Provide the (x, y) coordinate of the cell's center where the given text is located.  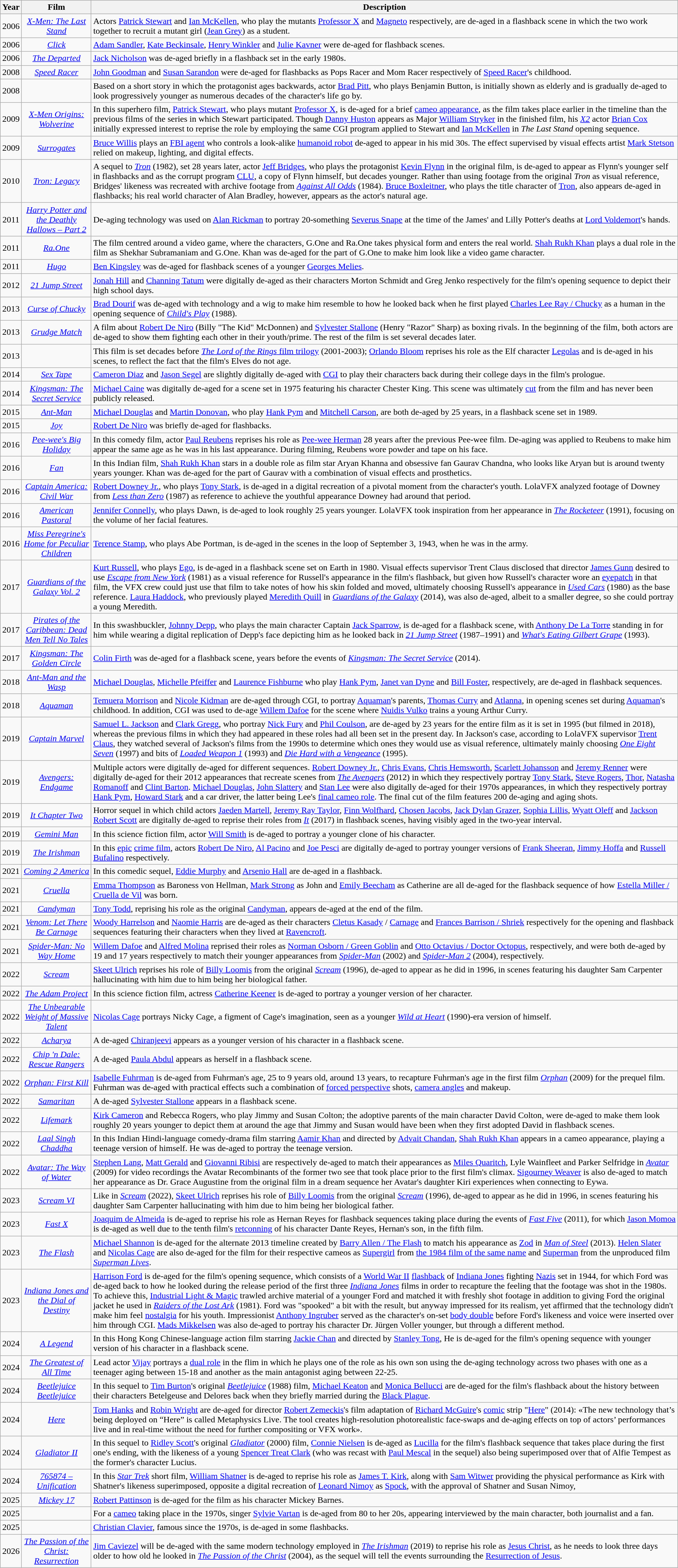
Christian Clavier, famous since the 1970s, is de-aged in some flashbacks. (385, 1527)
Scream VI (56, 1201)
Candyman (56, 909)
Pee-wee's Big Holiday (56, 444)
Kingsman: The Secret Service (56, 393)
John Goodman and Susan Sarandon were de-aged for flashbacks as Pops Racer and Mom Racer respectively of Speed Racer's childhood. (385, 72)
The Adam Project (56, 993)
In this comedic sequel, Eddie Murphy and Arsenio Hall are de-aged in a flashback. (385, 871)
It Chapter Two (56, 815)
Captain Marvel (56, 739)
Colin Firth was de-aged for a flashback scene, years before the events of Kingsman: The Secret Service (2014). (385, 658)
Acharya (56, 1040)
Ant-Man and the Wasp (56, 682)
Ant-Man (56, 412)
Ra.One (56, 248)
In this science fiction film, actress Catherine Keener is de-aged to portray a younger version of her character. (385, 993)
Samaritan (56, 1101)
Laal Singh Chaddha (56, 1143)
21 Jump Street (56, 285)
The Departed (56, 58)
Jack Nicholson was de-aged briefly in a flashback set in the early 1980s. (385, 58)
Venom: Let There Be Carnage (56, 927)
Coming 2 America (56, 871)
Pirates of the Caribbean: Dead Men Tell No Tales (56, 630)
Lifemark (56, 1120)
Surrogates (56, 148)
Avatar: The Way of Water (56, 1172)
Sex Tape (56, 375)
The Irishman (56, 853)
Grudge Match (56, 333)
The Greatest of All Time (56, 1367)
765874 – Unification (56, 1481)
In this science fiction film, actor Will Smith is de-aged to portray a younger clone of his character. (385, 834)
A de-aged Paula Abdul appears as herself in a flashback scene. (385, 1059)
The Flash (56, 1252)
Here (56, 1419)
Gladiator II (56, 1452)
Joy (56, 426)
Cameron Diaz and Jason Segel are slightly digitally de-aged with CGI to play their characters back during their college days in the film's prologue. (385, 375)
Adam Sandler, Kate Beckinsale, Henry Winkler and Julie Kavner were de-aged for flashback scenes. (385, 45)
Year (11, 7)
Fan (56, 468)
Fast X (56, 1224)
Avengers: Endgame (56, 782)
Indiana Jones and the Dial of Destiny (56, 1301)
Robert Pattinson is de-aged for the film as his character Mickey Barnes. (385, 1500)
Terence Stamp, who plays Abe Portman, is de-aged in the scenes in the loop of September 3, 1943, when he was in the army. (385, 543)
Hugo (56, 266)
Michael Douglas and Martin Donovan, who play Hank Pym and Mitchell Carson, are both de-aged by 25 years, in a flashback scene set in 1989. (385, 412)
2012 (11, 285)
The Passion of the Christ: Resurrection (56, 1551)
Aquaman (56, 706)
Guardians of the Galaxy Vol. 2 (56, 587)
A Legend (56, 1343)
Captain America: Civil War (56, 491)
Mickey 17 (56, 1500)
Gemini Man (56, 834)
Curse of Chucky (56, 309)
Harry Potter and the Deathly Hallows – Part 2 (56, 219)
Tony Todd, reprising his role as the original Candyman, appears de-aged at the end of the film. (385, 909)
Beetlejuice Beetlejuice (56, 1390)
The Unbearable Weight of Massive Talent (56, 1017)
A de-aged Sylvester Stallone appears in a flashback scene. (385, 1101)
Nicolas Cage portrays Nicky Cage, a figment of Cage's imagination, seen as a younger Wild at Heart (1990)-era version of himself. (385, 1017)
Kingsman: The Golden Circle (56, 658)
Spider-Man: No Way Home (56, 951)
American Pastoral (56, 515)
Robert De Niro was briefly de-aged for flashbacks. (385, 426)
Film (56, 7)
2010 (11, 181)
Cruella (56, 890)
Click (56, 45)
Speed Racer (56, 72)
Ben Kingsley was de-aged for flashback scenes of a younger Georges Melies. (385, 266)
Chip 'n Dale: Rescue Rangers (56, 1059)
Scream (56, 975)
2026 (11, 1551)
Tron: Legacy (56, 181)
Miss Peregrine's Home for Peculiar Children (56, 543)
X-Men Origins: Wolverine (56, 119)
Orphan: First Kill (56, 1083)
A de-aged Chiranjeevi appears as a younger version of his character in a flashback scene. (385, 1040)
X-Men: The Last Stand (56, 26)
Description (385, 7)
